For the text-containing cell, return its midpoint in [X, Y] coordinate format. 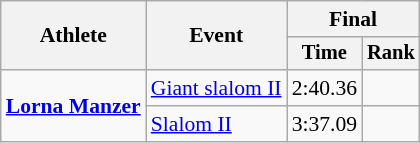
Lorna Manzer [74, 106]
Giant slalom II [216, 88]
Slalom II [216, 124]
2:40.36 [324, 88]
3:37.09 [324, 124]
Rank [391, 54]
Final [354, 19]
Athlete [74, 36]
Event [216, 36]
Time [324, 54]
